Pinpoint the cell where the given text exists, returning its [x, y] midpoint coordinate. 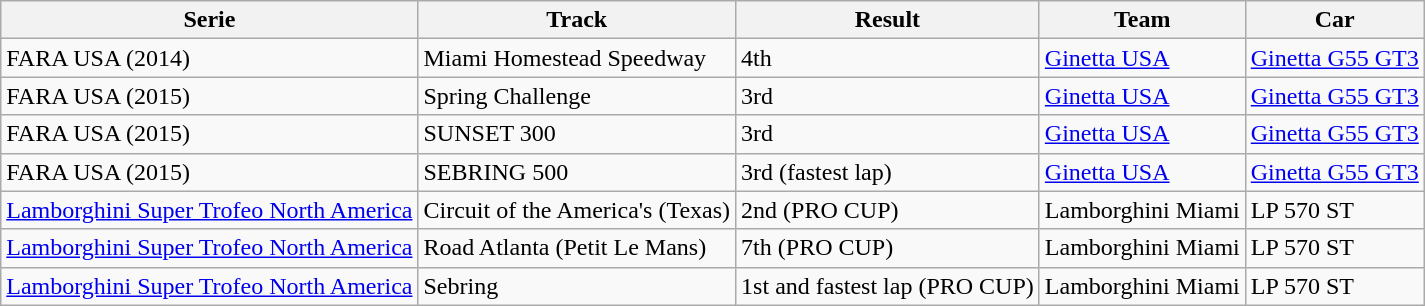
Road Atlanta (Petit Le Mans) [577, 248]
SEBRING 500 [577, 172]
Track [577, 20]
Spring Challenge [577, 96]
2nd (PRO CUP) [888, 210]
Miami Homestead Speedway [577, 58]
Car [1334, 20]
SUNSET 300 [577, 134]
Team [1142, 20]
Sebring [577, 286]
Serie [210, 20]
FARA USA (2014) [210, 58]
4th [888, 58]
Result [888, 20]
Circuit of the America's (Texas) [577, 210]
3rd (fastest lap) [888, 172]
7th (PRO CUP) [888, 248]
1st and fastest lap (PRO CUP) [888, 286]
